Return the (x, y) coordinate for the center point of the cell that contains the specified text.  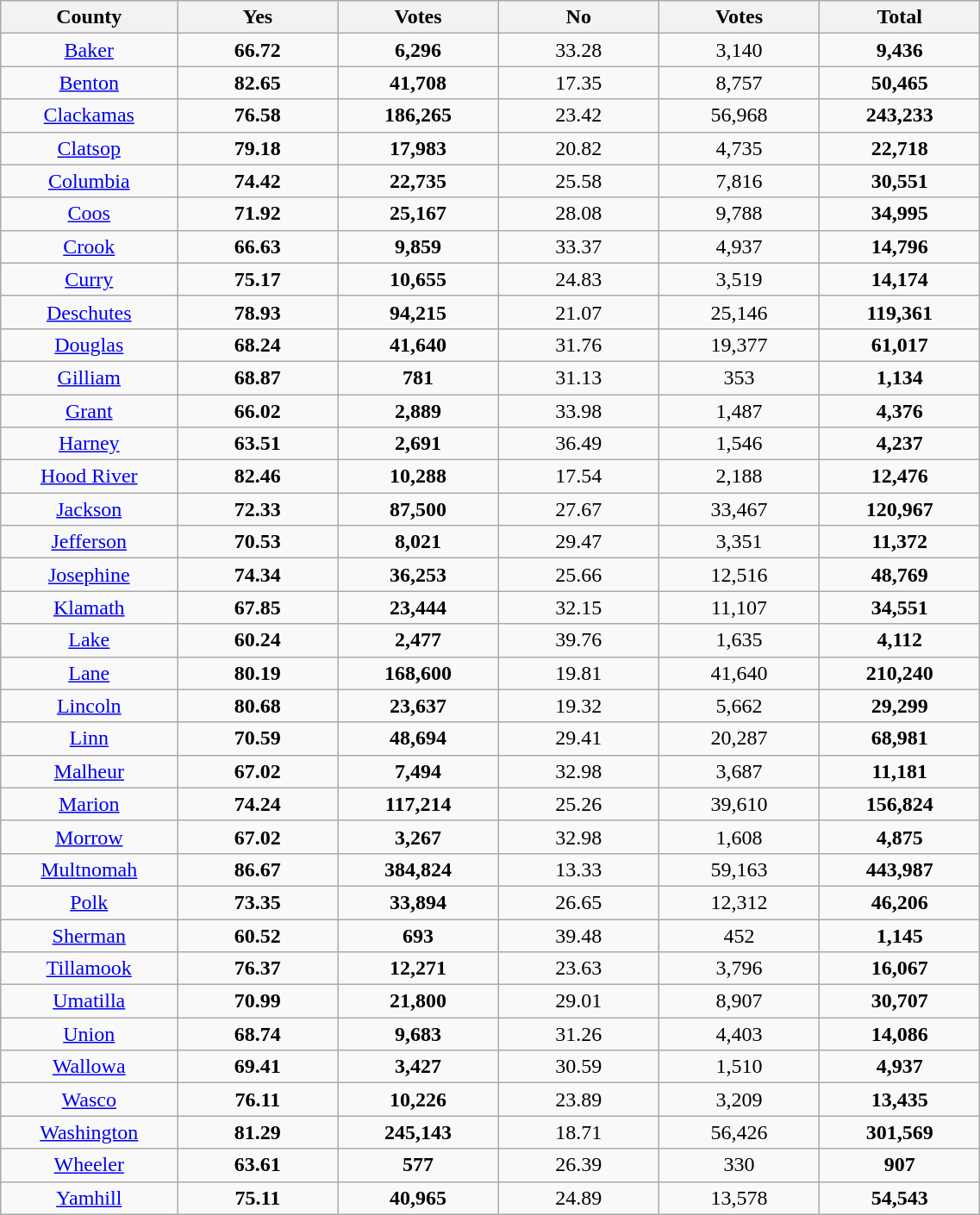
12,271 (418, 969)
353 (739, 377)
68.24 (258, 345)
Polk (90, 902)
74.42 (258, 181)
29.41 (578, 738)
3,796 (739, 969)
39.76 (578, 640)
10,655 (418, 279)
25,167 (418, 214)
56,426 (739, 1132)
13,435 (900, 1100)
29,299 (900, 706)
33,467 (739, 509)
33.28 (578, 50)
210,240 (900, 673)
94,215 (418, 312)
21.07 (578, 312)
32.15 (578, 607)
3,427 (418, 1067)
Jackson (90, 509)
72.33 (258, 509)
8,021 (418, 542)
11,107 (739, 607)
4,376 (900, 411)
30,707 (900, 1001)
24.83 (578, 279)
19,377 (739, 345)
80.19 (258, 673)
63.51 (258, 444)
Wasco (90, 1100)
168,600 (418, 673)
34,995 (900, 214)
70.53 (258, 542)
Wheeler (90, 1165)
6,296 (418, 50)
4,237 (900, 444)
120,967 (900, 509)
20,287 (739, 738)
8,757 (739, 83)
Crook (90, 246)
1,510 (739, 1067)
66.02 (258, 411)
Benton (90, 83)
86.67 (258, 869)
48,694 (418, 738)
33.98 (578, 411)
330 (739, 1165)
Lane (90, 673)
1,608 (739, 837)
Curry (90, 279)
10,288 (418, 477)
23,444 (418, 607)
17.35 (578, 83)
119,361 (900, 312)
82.46 (258, 477)
Malheur (90, 771)
Josephine (90, 575)
907 (900, 1165)
69.41 (258, 1067)
70.99 (258, 1001)
34,551 (900, 607)
74.24 (258, 804)
21,800 (418, 1001)
Klamath (90, 607)
33,894 (418, 902)
9,859 (418, 246)
443,987 (900, 869)
87,500 (418, 509)
781 (418, 377)
68,981 (900, 738)
28.08 (578, 214)
36.49 (578, 444)
Clackamas (90, 115)
60.24 (258, 640)
245,143 (418, 1132)
1,546 (739, 444)
Lincoln (90, 706)
13.33 (578, 869)
Grant (90, 411)
Union (90, 1034)
14,174 (900, 279)
Umatilla (90, 1001)
7,494 (418, 771)
Washington (90, 1132)
3,209 (739, 1100)
19.81 (578, 673)
17,983 (418, 148)
3,351 (739, 542)
693 (418, 935)
60.52 (258, 935)
25.66 (578, 575)
Harney (90, 444)
79.18 (258, 148)
27.67 (578, 509)
Hood River (90, 477)
12,476 (900, 477)
39,610 (739, 804)
Sherman (90, 935)
82.65 (258, 83)
29.47 (578, 542)
Morrow (90, 837)
Jefferson (90, 542)
56,968 (739, 115)
384,824 (418, 869)
36,253 (418, 575)
3,687 (739, 771)
243,233 (900, 115)
Linn (90, 738)
10,226 (418, 1100)
1,487 (739, 411)
16,067 (900, 969)
No (578, 17)
Douglas (90, 345)
71.92 (258, 214)
1,145 (900, 935)
41,708 (418, 83)
66.72 (258, 50)
81.29 (258, 1132)
14,796 (900, 246)
75.17 (258, 279)
577 (418, 1165)
9,683 (418, 1034)
12,312 (739, 902)
156,824 (900, 804)
73.35 (258, 902)
30.59 (578, 1067)
68.87 (258, 377)
76.58 (258, 115)
Multnomah (90, 869)
24.89 (578, 1198)
Gilliam (90, 377)
66.63 (258, 246)
8,907 (739, 1001)
59,163 (739, 869)
18.71 (578, 1132)
74.34 (258, 575)
70.59 (258, 738)
76.11 (258, 1100)
23.42 (578, 115)
Columbia (90, 181)
4,112 (900, 640)
Yamhill (90, 1198)
26.65 (578, 902)
Wallowa (90, 1067)
31.26 (578, 1034)
50,465 (900, 83)
63.61 (258, 1165)
78.93 (258, 312)
31.76 (578, 345)
26.39 (578, 1165)
2,691 (418, 444)
33.37 (578, 246)
17.54 (578, 477)
22,735 (418, 181)
Coos (90, 214)
117,214 (418, 804)
25,146 (739, 312)
4,875 (900, 837)
61,017 (900, 345)
3,267 (418, 837)
452 (739, 935)
75.11 (258, 1198)
County (90, 17)
13,578 (739, 1198)
23.63 (578, 969)
30,551 (900, 181)
Deschutes (90, 312)
3,140 (739, 50)
1,635 (739, 640)
29.01 (578, 1001)
31.13 (578, 377)
1,134 (900, 377)
46,206 (900, 902)
40,965 (418, 1198)
11,181 (900, 771)
4,403 (739, 1034)
67.85 (258, 607)
19.32 (578, 706)
20.82 (578, 148)
68.74 (258, 1034)
25.26 (578, 804)
4,735 (739, 148)
Baker (90, 50)
186,265 (418, 115)
12,516 (739, 575)
3,519 (739, 279)
80.68 (258, 706)
48,769 (900, 575)
2,889 (418, 411)
2,477 (418, 640)
Tillamook (90, 969)
Yes (258, 17)
54,543 (900, 1198)
76.37 (258, 969)
9,436 (900, 50)
Total (900, 17)
Marion (90, 804)
11,372 (900, 542)
22,718 (900, 148)
9,788 (739, 214)
Lake (90, 640)
2,188 (739, 477)
25.58 (578, 181)
14,086 (900, 1034)
5,662 (739, 706)
23,637 (418, 706)
39.48 (578, 935)
7,816 (739, 181)
301,569 (900, 1132)
Clatsop (90, 148)
23.89 (578, 1100)
